Identify which cell holds the provided text, then report its (X, Y) central coordinate. 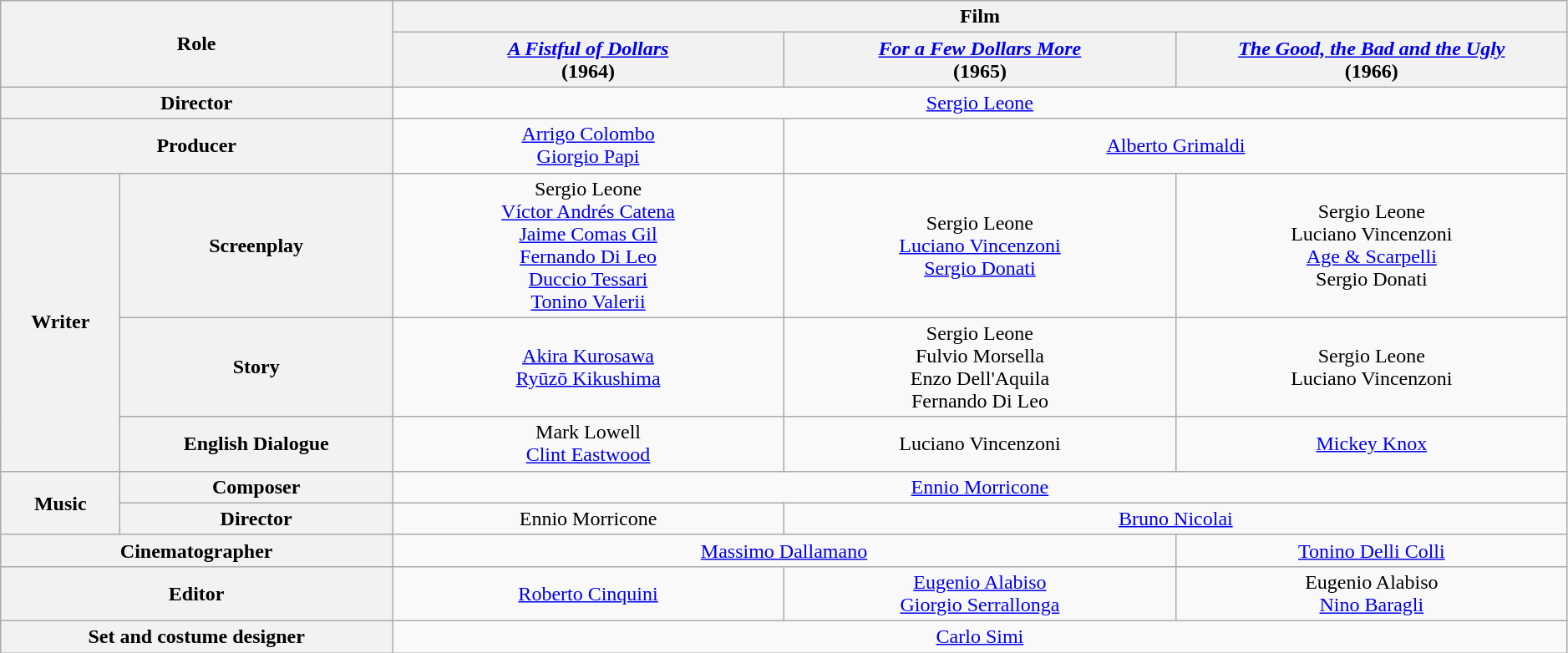
English Dialogue (256, 444)
Set and costume designer (197, 636)
Carlo Simi (981, 636)
Role (197, 43)
Massimo Dallamano (784, 550)
Alberto Grimaldi (1175, 145)
Sergio Leone (981, 103)
Eugenio Alabiso Nino Baragli (1372, 593)
Tonino Delli Colli (1372, 550)
Roberto Cinquini (588, 593)
Editor (197, 593)
Composer (256, 487)
Mickey Knox (1372, 444)
Sergio Leone Luciano Vincenzoni Sergio Donati (979, 246)
Writer (60, 322)
The Good, the Bad and the Ugly(1966) (1372, 60)
Sergio Leone Luciano Vincenzoni Age & Scarpelli Sergio Donati (1372, 246)
For a Few Dollars More(1965) (979, 60)
Arrigo ColomboGiorgio Papi (588, 145)
Bruno Nicolai (1175, 519)
Sergio Leone Víctor Andrés Catena Jaime Comas GilFernando Di Leo Duccio Tessari Tonino Valerii (588, 246)
Screenplay (256, 246)
Producer (197, 145)
Cinematographer (197, 550)
Luciano Vincenzoni (979, 444)
Mark Lowell Clint Eastwood (588, 444)
Story (256, 367)
Music (60, 503)
Akira Kurosawa Ryūzō Kikushima (588, 367)
Sergio LeoneLuciano Vincenzoni (1372, 367)
Film (981, 17)
Sergio Leone Fulvio Morsella Enzo Dell'Aquila Fernando Di Leo (979, 367)
Eugenio AlabisoGiorgio Serrallonga (979, 593)
A Fistful of Dollars(1964) (588, 60)
